Output the [X, Y] coordinate of the center of the cell containing the given text.  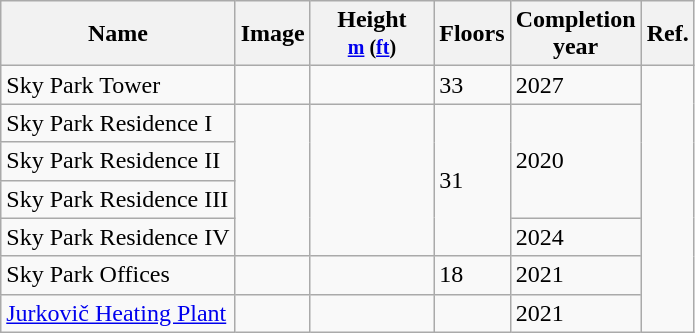
18 [472, 275]
Sky Park Tower [118, 85]
Sky Park Residence IV [118, 237]
2020 [576, 161]
2027 [576, 85]
Sky Park Residence I [118, 123]
Floors [472, 34]
Completionyear [576, 34]
33 [472, 85]
31 [472, 180]
Name [118, 34]
Ref. [668, 34]
Sky Park Residence III [118, 199]
Heightm (ft) [372, 34]
Image [272, 34]
2024 [576, 237]
Sky Park Residence II [118, 161]
Sky Park Offices [118, 275]
Jurkovič Heating Plant [118, 313]
